Search for the cell housing the specified text and yield its (X, Y) center coordinate. 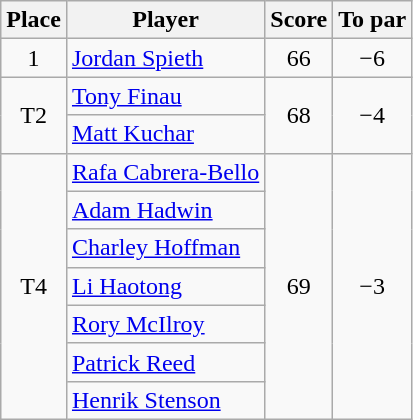
Player (165, 20)
1 (34, 58)
Matt Kuchar (165, 134)
Charley Hoffman (165, 248)
T4 (34, 286)
To par (372, 20)
−4 (372, 115)
66 (299, 58)
69 (299, 286)
Tony Finau (165, 96)
Henrik Stenson (165, 400)
Rafa Cabrera-Bello (165, 172)
68 (299, 115)
−6 (372, 58)
T2 (34, 115)
Jordan Spieth (165, 58)
Place (34, 20)
Score (299, 20)
Li Haotong (165, 286)
Rory McIlroy (165, 324)
−3 (372, 286)
Patrick Reed (165, 362)
Adam Hadwin (165, 210)
